Detect which cell encompasses the target text, then output its [x, y] center coordinate. 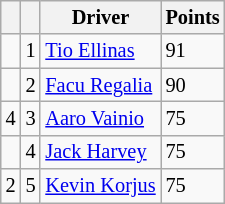
Kevin Korjus [100, 186]
91 [193, 51]
5 [31, 186]
Points [193, 17]
Driver [100, 17]
Facu Regalia [100, 85]
90 [193, 85]
1 [31, 51]
Tio Ellinas [100, 51]
Jack Harvey [100, 152]
Aaro Vainio [100, 118]
3 [31, 118]
